Pinpoint the cell where the given text exists, returning its [x, y] midpoint coordinate. 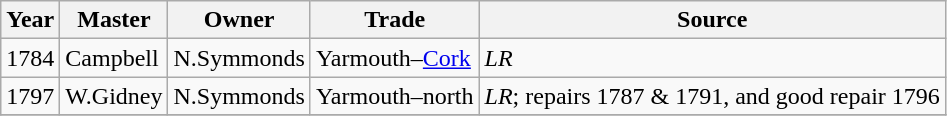
Yarmouth–Cork [394, 58]
Campbell [114, 58]
W.Gidney [114, 96]
Source [712, 20]
1797 [30, 96]
LR [712, 58]
Owner [239, 20]
Master [114, 20]
Year [30, 20]
LR; repairs 1787 & 1791, and good repair 1796 [712, 96]
1784 [30, 58]
Yarmouth–north [394, 96]
Trade [394, 20]
